Find where the given text appears and provide that cell's center as (x, y) coordinate. 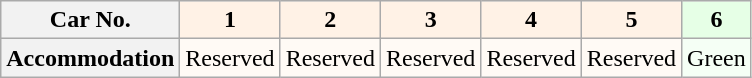
Car No. (90, 20)
6 (717, 20)
Green (717, 58)
3 (431, 20)
2 (330, 20)
4 (531, 20)
5 (631, 20)
Accommodation (90, 58)
1 (230, 20)
